Provide the [x, y] coordinate of the cell's center where the given text is located.  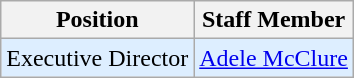
Executive Director [98, 58]
Position [98, 20]
Adele McClure [274, 58]
Staff Member [274, 20]
